Search for the cell housing the specified text and yield its [X, Y] center coordinate. 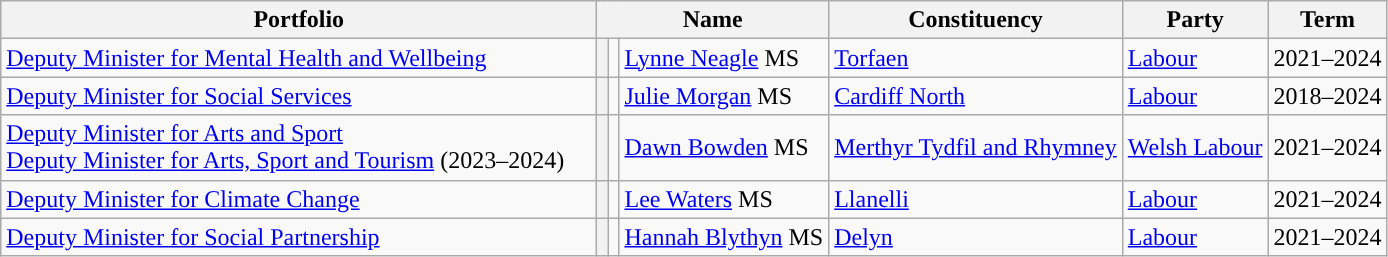
Portfolio [299, 20]
2018–2024 [1328, 96]
Torfaen [976, 58]
Lee Waters MS [724, 199]
Hannah Blythyn MS [724, 237]
Party [1195, 20]
Deputy Minister for Social Partnership [299, 237]
Constituency [976, 20]
Term [1328, 20]
Julie Morgan MS [724, 96]
Llanelli [976, 199]
Welsh Labour [1195, 148]
Deputy Minister for Climate Change [299, 199]
Delyn [976, 237]
Cardiff North [976, 96]
Dawn Bowden MS [724, 148]
Deputy Minister for Mental Health and Wellbeing [299, 58]
Deputy Minister for Arts and SportDeputy Minister for Arts, Sport and Tourism (2023–2024) [299, 148]
Merthyr Tydfil and Rhymney [976, 148]
Deputy Minister for Social Services [299, 96]
Name [713, 20]
Lynne Neagle MS [724, 58]
